Detect which cell encompasses the target text, then output its (X, Y) center coordinate. 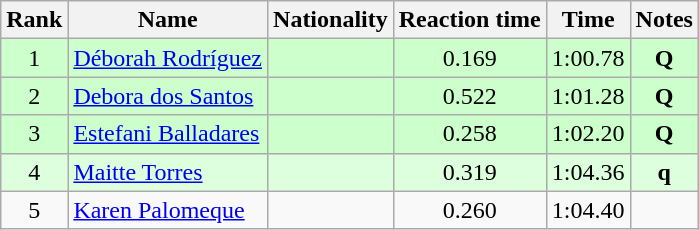
Rank (34, 20)
Notes (664, 20)
1:04.36 (588, 172)
Maitte Torres (168, 172)
1:04.40 (588, 210)
0.319 (470, 172)
1 (34, 58)
1:00.78 (588, 58)
Karen Palomeque (168, 210)
1:01.28 (588, 96)
Déborah Rodríguez (168, 58)
2 (34, 96)
Debora dos Santos (168, 96)
Name (168, 20)
0.260 (470, 210)
0.258 (470, 134)
4 (34, 172)
Reaction time (470, 20)
Nationality (331, 20)
3 (34, 134)
0.522 (470, 96)
Estefani Balladares (168, 134)
q (664, 172)
0.169 (470, 58)
Time (588, 20)
1:02.20 (588, 134)
5 (34, 210)
